Return the (x, y) coordinate for the center point of the cell that contains the specified text.  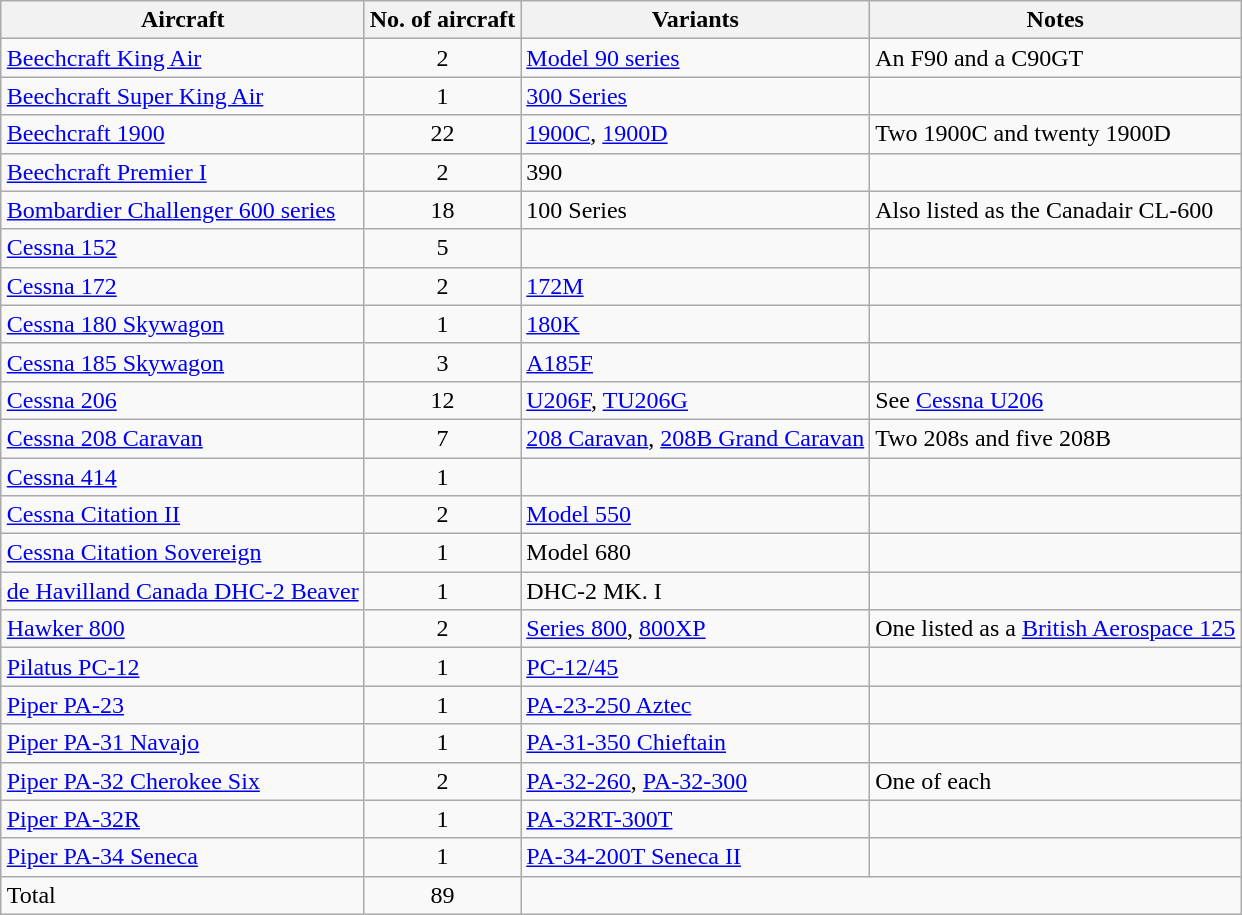
de Havilland Canada DHC-2 Beaver (182, 591)
Variants (696, 20)
A185F (696, 362)
Beechcraft 1900 (182, 134)
U206F, TU206G (696, 400)
Piper PA-34 Seneca (182, 857)
208 Caravan, 208B Grand Caravan (696, 438)
1900C, 1900D (696, 134)
PA-32RT-300T (696, 819)
Two 1900C and twenty 1900D (1056, 134)
Piper PA-32R (182, 819)
PA-34-200T Seneca II (696, 857)
100 Series (696, 210)
Cessna 172 (182, 286)
3 (442, 362)
Cessna 180 Skywagon (182, 324)
Series 800, 800XP (696, 629)
Total (182, 895)
7 (442, 438)
390 (696, 172)
Notes (1056, 20)
18 (442, 210)
Model 90 series (696, 58)
Cessna 152 (182, 248)
Beechcraft King Air (182, 58)
Piper PA-31 Navajo (182, 743)
180K (696, 324)
Also listed as the Canadair CL-600 (1056, 210)
Cessna 206 (182, 400)
DHC-2 MK. I (696, 591)
172M (696, 286)
Beechcraft Super King Air (182, 96)
12 (442, 400)
Two 208s and five 208B (1056, 438)
22 (442, 134)
Cessna 185 Skywagon (182, 362)
Model 680 (696, 553)
PC-12/45 (696, 667)
Pilatus PC-12 (182, 667)
5 (442, 248)
Piper PA-23 (182, 705)
Piper PA-32 Cherokee Six (182, 781)
PA-32-260, PA-32-300 (696, 781)
Beechcraft Premier I (182, 172)
PA-23-250 Aztec (696, 705)
One of each (1056, 781)
Cessna 208 Caravan (182, 438)
One listed as a British Aerospace 125 (1056, 629)
No. of aircraft (442, 20)
See Cessna U206 (1056, 400)
Cessna Citation Sovereign (182, 553)
PA-31-350 Chieftain (696, 743)
Bombardier Challenger 600 series (182, 210)
Hawker 800 (182, 629)
Cessna Citation II (182, 515)
Cessna 414 (182, 477)
89 (442, 895)
An F90 and a C90GT (1056, 58)
300 Series (696, 96)
Model 550 (696, 515)
Aircraft (182, 20)
